Search for the cell housing the specified text and yield its [X, Y] center coordinate. 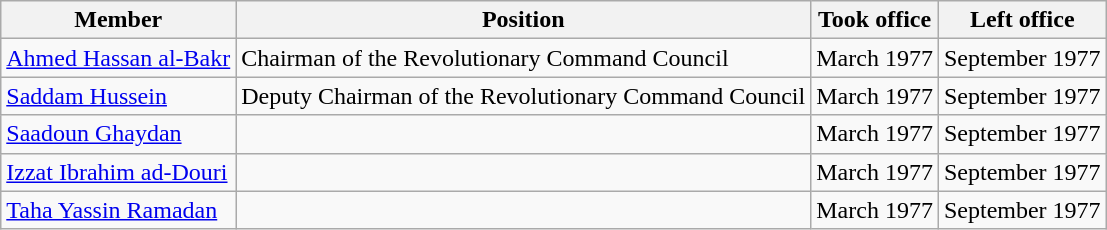
Chairman of the Revolutionary Command Council [524, 58]
Saddam Hussein [118, 96]
Member [118, 20]
Left office [1022, 20]
Taha Yassin Ramadan [118, 210]
Izzat Ibrahim ad-Douri [118, 172]
Saadoun Ghaydan [118, 134]
Ahmed Hassan al-Bakr [118, 58]
Position [524, 20]
Took office [875, 20]
Deputy Chairman of the Revolutionary Command Council [524, 96]
